Capture the cell that displays the provided text and extract its [x, y] central coordinate. 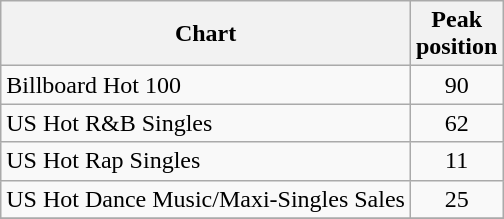
11 [456, 161]
Chart [206, 34]
US Hot Rap Singles [206, 161]
25 [456, 199]
Peakposition [456, 34]
US Hot Dance Music/Maxi-Singles Sales [206, 199]
US Hot R&B Singles [206, 123]
Billboard Hot 100 [206, 85]
62 [456, 123]
90 [456, 85]
